Detect which cell encompasses the target text, then output its (x, y) center coordinate. 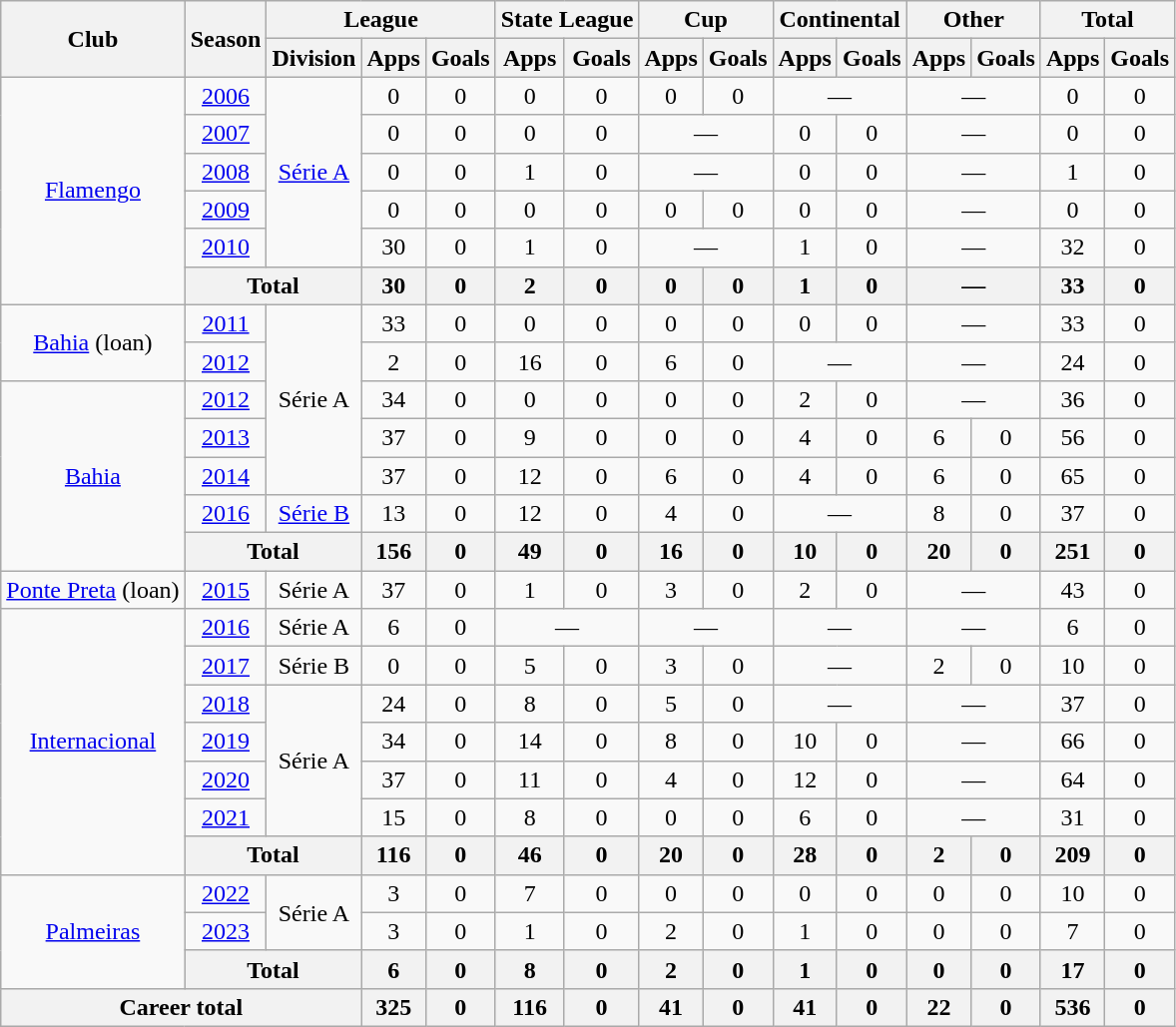
Career total (182, 1007)
Palmeiras (93, 931)
31 (1072, 817)
Cup (706, 20)
2017 (226, 666)
2008 (226, 172)
13 (393, 514)
28 (805, 855)
36 (1072, 399)
2014 (226, 476)
2021 (226, 817)
2023 (226, 931)
46 (529, 855)
15 (393, 817)
Continental (840, 20)
536 (1072, 1007)
156 (393, 552)
64 (1072, 779)
2022 (226, 893)
Internacional (93, 742)
65 (1072, 476)
56 (1072, 437)
2006 (226, 96)
2015 (226, 590)
66 (1072, 742)
325 (393, 1007)
22 (938, 1007)
14 (529, 742)
251 (1072, 552)
Bahia (loan) (93, 342)
Season (226, 39)
State League (567, 20)
2011 (226, 323)
League (381, 20)
Ponte Preta (loan) (93, 590)
Other (973, 20)
Flamengo (93, 191)
2013 (226, 437)
2010 (226, 248)
Bahia (93, 475)
11 (529, 779)
17 (1072, 969)
2020 (226, 779)
209 (1072, 855)
2018 (226, 704)
2019 (226, 742)
9 (529, 437)
Division (313, 58)
2009 (226, 210)
43 (1072, 590)
32 (1072, 248)
Club (93, 39)
2007 (226, 134)
49 (529, 552)
